Output the (X, Y) coordinate of the center of the cell containing the given text.  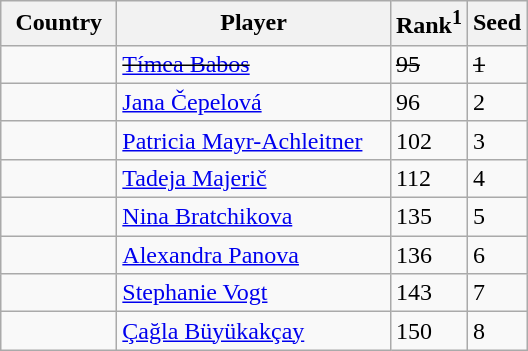
8 (496, 331)
5 (496, 217)
4 (496, 178)
Tadeja Majerič (254, 178)
150 (428, 331)
Stephanie Vogt (254, 293)
7 (496, 293)
Alexandra Panova (254, 255)
143 (428, 293)
6 (496, 255)
Tímea Babos (254, 64)
Seed (496, 24)
95 (428, 64)
Patricia Mayr-Achleitner (254, 140)
Rank1 (428, 24)
135 (428, 217)
Jana Čepelová (254, 102)
1 (496, 64)
102 (428, 140)
Player (254, 24)
Çağla Büyükakçay (254, 331)
Nina Bratchikova (254, 217)
96 (428, 102)
136 (428, 255)
2 (496, 102)
3 (496, 140)
Country (59, 24)
112 (428, 178)
